Pinpoint the cell where the given text exists, returning its (X, Y) midpoint coordinate. 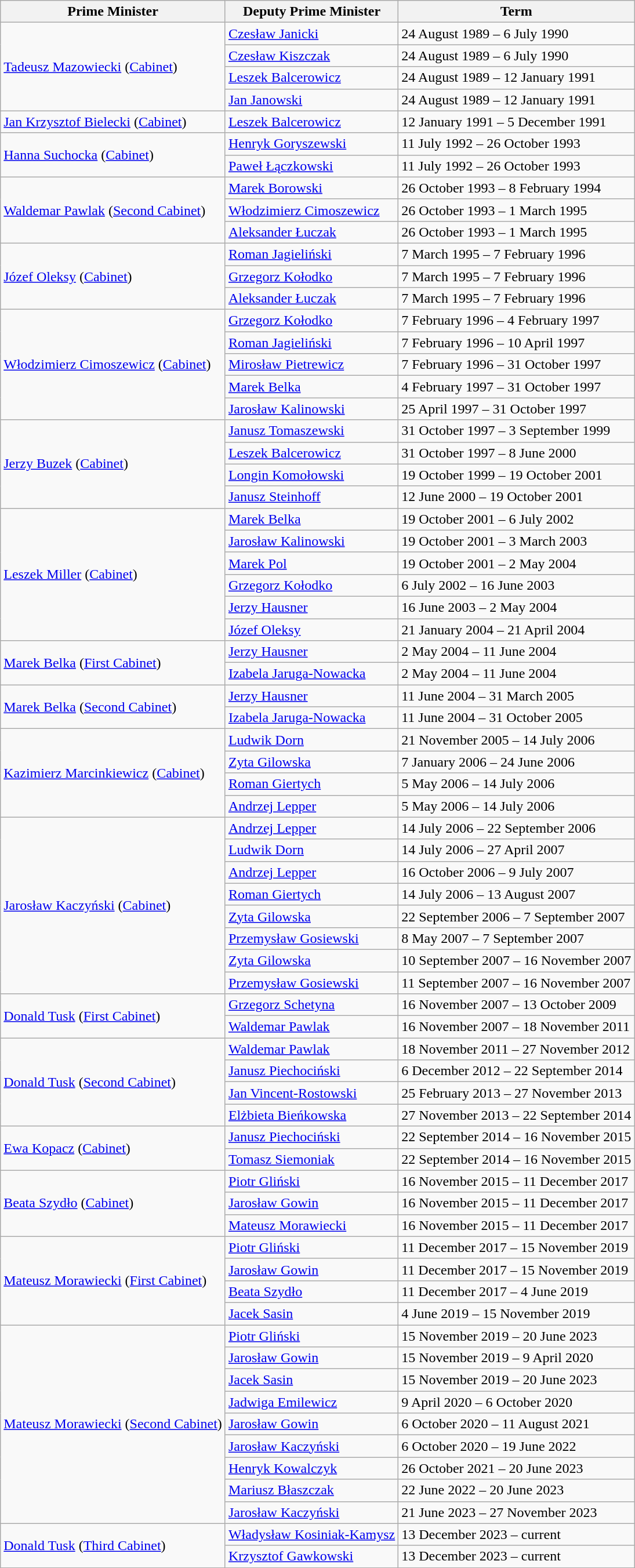
Mirosław Pietrewicz (311, 365)
Jan Vincent-Rostowski (311, 1093)
22 September 2006 – 7 September 2007 (516, 916)
Józef Oleksy (311, 629)
31 October 1997 – 3 September 1999 (516, 431)
11 June 2004 – 31 March 2005 (516, 696)
Waldemar Pawlak (Second Cabinet) (113, 210)
4 June 2019 – 15 November 2019 (516, 1313)
21 June 2023 – 27 November 2023 (516, 1512)
Hanna Suchocka (Cabinet) (113, 155)
25 February 2013 – 27 November 2013 (516, 1093)
10 September 2007 – 16 November 2007 (516, 960)
Leszek Miller (Cabinet) (113, 574)
Jarosław Kaczyński (Cabinet) (113, 905)
19 October 1999 – 19 October 2001 (516, 475)
25 April 1997 – 31 October 1997 (516, 409)
31 October 1997 – 8 June 2000 (516, 453)
22 June 2022 – 20 June 2023 (516, 1490)
21 November 2005 – 14 July 2006 (516, 740)
Marek Belka (First Cabinet) (113, 663)
Donald Tusk (Third Cabinet) (113, 1545)
Elżbieta Bieńkowska (311, 1115)
Jerzy Buzek (Cabinet) (113, 464)
Czesław Kiszczak (311, 56)
7 February 1996 – 4 February 1997 (516, 321)
4 February 1997 – 31 October 1997 (516, 387)
Donald Tusk (First Cabinet) (113, 1016)
Beata Szydło (311, 1291)
19 October 2001 – 2 May 2004 (516, 563)
7 January 2006 – 24 June 2006 (516, 762)
Józef Oleksy (Cabinet) (113, 276)
11 December 2017 – 4 June 2019 (516, 1291)
Jan Krzysztof Bielecki (Cabinet) (113, 122)
Krzysztof Gawkowski (311, 1556)
14 July 2006 – 27 April 2007 (516, 850)
Janusz Steinhoff (311, 497)
Kazimierz Marcinkiewicz (Cabinet) (113, 773)
8 May 2007 – 7 September 2007 (516, 938)
6 October 2020 – 11 August 2021 (516, 1424)
16 November 2007 – 18 November 2011 (516, 1027)
26 October 1993 – 8 February 1994 (516, 188)
Mateusz Morawiecki (Second Cabinet) (113, 1424)
Henryk Goryszewski (311, 144)
Władysław Kosiniak-Kamysz (311, 1534)
Henryk Kowalczyk (311, 1468)
Term (516, 12)
21 January 2004 – 21 April 2004 (516, 629)
18 November 2011 – 27 November 2012 (516, 1049)
Deputy Prime Minister (311, 12)
12 January 1991 – 5 December 1991 (516, 122)
Prime Minister (113, 12)
Tadeusz Mazowiecki (Cabinet) (113, 67)
16 June 2003 – 2 May 2004 (516, 607)
7 February 1996 – 31 October 1997 (516, 365)
Marek Pol (311, 563)
27 November 2013 – 22 September 2014 (516, 1115)
14 July 2006 – 13 August 2007 (516, 894)
Longin Komołowski (311, 475)
11 June 2004 – 31 October 2005 (516, 718)
6 December 2012 – 22 September 2014 (516, 1071)
Tomasz Siemoniak (311, 1159)
Beata Szydło (Cabinet) (113, 1203)
Paweł Łączkowski (311, 166)
14 July 2006 – 22 September 2006 (516, 828)
6 October 2020 – 19 June 2022 (516, 1446)
Janusz Tomaszewski (311, 431)
Włodzimierz Cimoszewicz (311, 210)
Donald Tusk (Second Cabinet) (113, 1082)
12 June 2000 – 19 October 2001 (516, 497)
Jadwiga Emilewicz (311, 1402)
Mateusz Morawiecki (311, 1225)
Czesław Janicki (311, 34)
15 November 2019 – 9 April 2020 (516, 1358)
Ewa Kopacz (Cabinet) (113, 1148)
16 November 2007 – 13 October 2009 (516, 1005)
11 September 2007 – 16 November 2007 (516, 983)
6 July 2002 – 16 June 2003 (516, 585)
9 April 2020 – 6 October 2020 (516, 1402)
Grzegorz Schetyna (311, 1005)
Jan Janowski (311, 100)
Mariusz Błaszczak (311, 1490)
Marek Belka (Second Cabinet) (113, 707)
Marek Borowski (311, 188)
Włodzimierz Cimoszewicz (Cabinet) (113, 365)
19 October 2001 – 3 March 2003 (516, 541)
19 October 2001 – 6 July 2002 (516, 519)
16 October 2006 – 9 July 2007 (516, 872)
26 October 2021 – 20 June 2023 (516, 1468)
7 February 1996 – 10 April 1997 (516, 343)
Mateusz Morawiecki (First Cabinet) (113, 1280)
